Find where the given text appears and provide that cell's center as [x, y] coordinate. 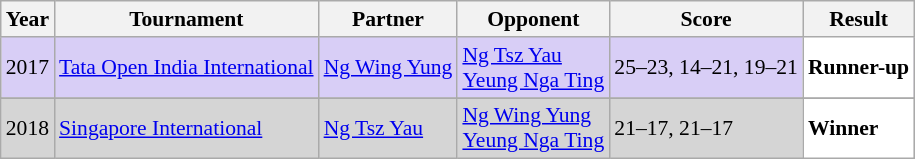
Ng Tsz Yau [388, 128]
21–17, 21–17 [706, 128]
Ng Tsz Yau Yeung Nga Ting [533, 68]
Winner [858, 128]
Score [706, 19]
Result [858, 19]
Opponent [533, 19]
2017 [28, 68]
Runner-up [858, 68]
2018 [28, 128]
Singapore International [186, 128]
Tata Open India International [186, 68]
Partner [388, 19]
Tournament [186, 19]
Year [28, 19]
25–23, 14–21, 19–21 [706, 68]
Ng Wing Yung Yeung Nga Ting [533, 128]
Ng Wing Yung [388, 68]
